Pinpoint the cell where the given text exists, returning its [x, y] midpoint coordinate. 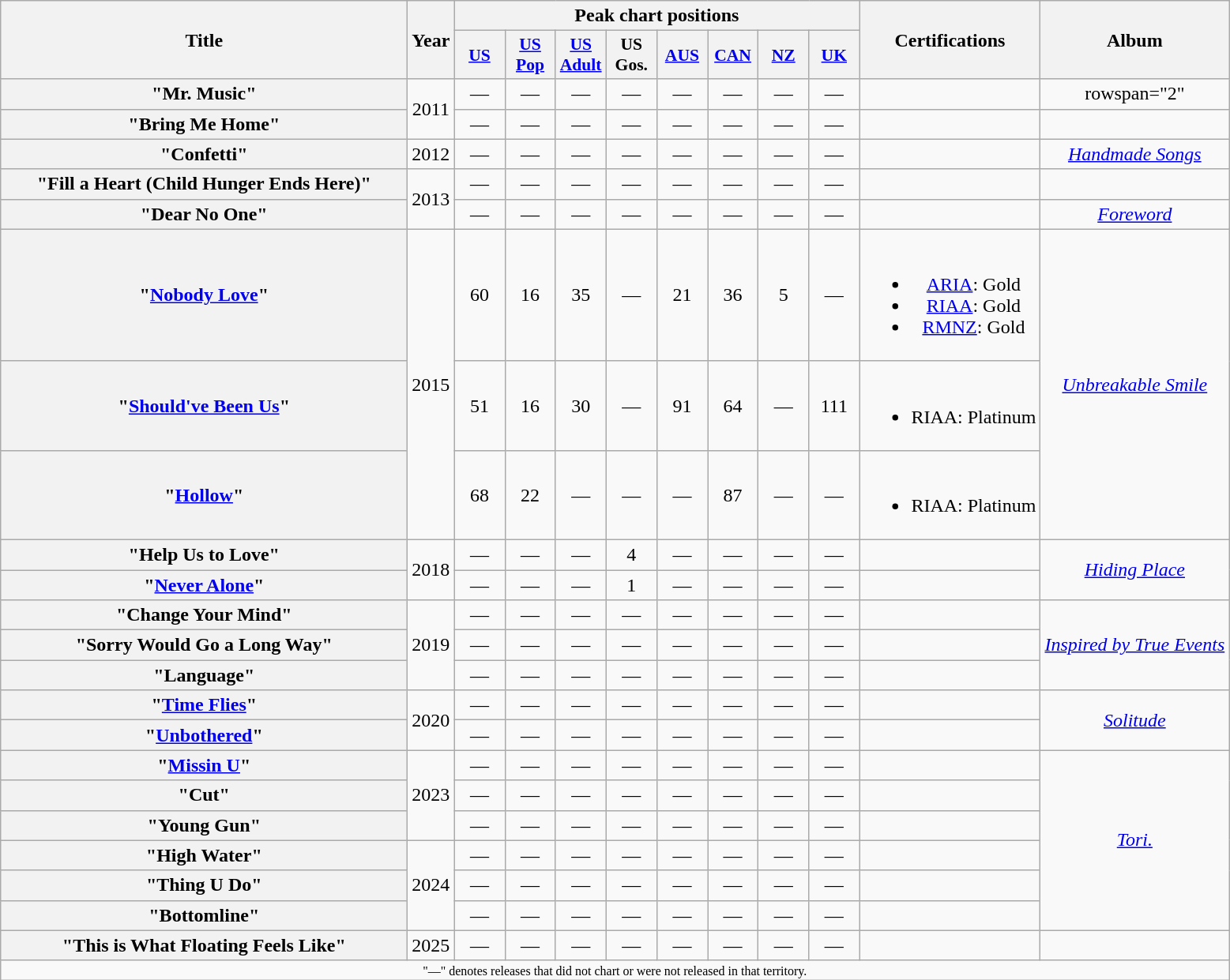
"Thing U Do" [204, 885]
2011 [431, 109]
2020 [431, 720]
Handmade Songs [1134, 154]
Solitude [1134, 720]
2012 [431, 154]
"Hollow" [204, 494]
rowspan="2" [1134, 94]
USAdult [581, 55]
"Mr. Music" [204, 94]
"Confetti" [204, 154]
"Fill a Heart (Child Hunger Ends Here)" [204, 184]
"Unbothered" [204, 735]
"High Water" [204, 855]
1 [631, 585]
"Never Alone" [204, 585]
2024 [431, 885]
30 [581, 406]
USGos. [631, 55]
2023 [431, 795]
ARIA: GoldRIAA: GoldRMNZ: Gold [950, 295]
Foreword [1134, 214]
"Young Gun" [204, 825]
Certifications [950, 39]
Title [204, 39]
2015 [431, 384]
CAN [733, 55]
87 [733, 494]
NZ [784, 55]
"Bottomline" [204, 915]
111 [834, 406]
Hiding Place [1134, 569]
"Help Us to Love" [204, 554]
"This is What Floating Feels Like" [204, 945]
Peak chart positions [657, 16]
AUS [682, 55]
2025 [431, 945]
Inspired by True Events [1134, 645]
"Sorry Would Go a Long Way" [204, 645]
4 [631, 554]
"Should've Been Us" [204, 406]
35 [581, 295]
USPop [530, 55]
21 [682, 295]
36 [733, 295]
64 [733, 406]
51 [480, 406]
5 [784, 295]
Unbreakable Smile [1134, 384]
Album [1134, 39]
91 [682, 406]
68 [480, 494]
Year [431, 39]
Tori. [1134, 840]
"—" denotes releases that did not chart or were not released in that territory. [615, 970]
"Nobody Love" [204, 295]
2018 [431, 569]
"Missin U" [204, 765]
"Bring Me Home" [204, 124]
2013 [431, 199]
UK [834, 55]
US [480, 55]
"Change Your Mind" [204, 615]
"Language" [204, 675]
60 [480, 295]
"Cut" [204, 795]
"Time Flies" [204, 705]
22 [530, 494]
2019 [431, 645]
"Dear No One" [204, 214]
